Output the [X, Y] coordinate of the center of the cell containing the given text.  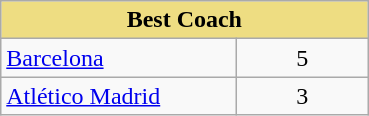
3 [302, 96]
Barcelona [119, 58]
Atlético Madrid [119, 96]
5 [302, 58]
Best Coach [184, 20]
